Scan for the cell matching the given text and deliver its (x, y) coordinate at center. 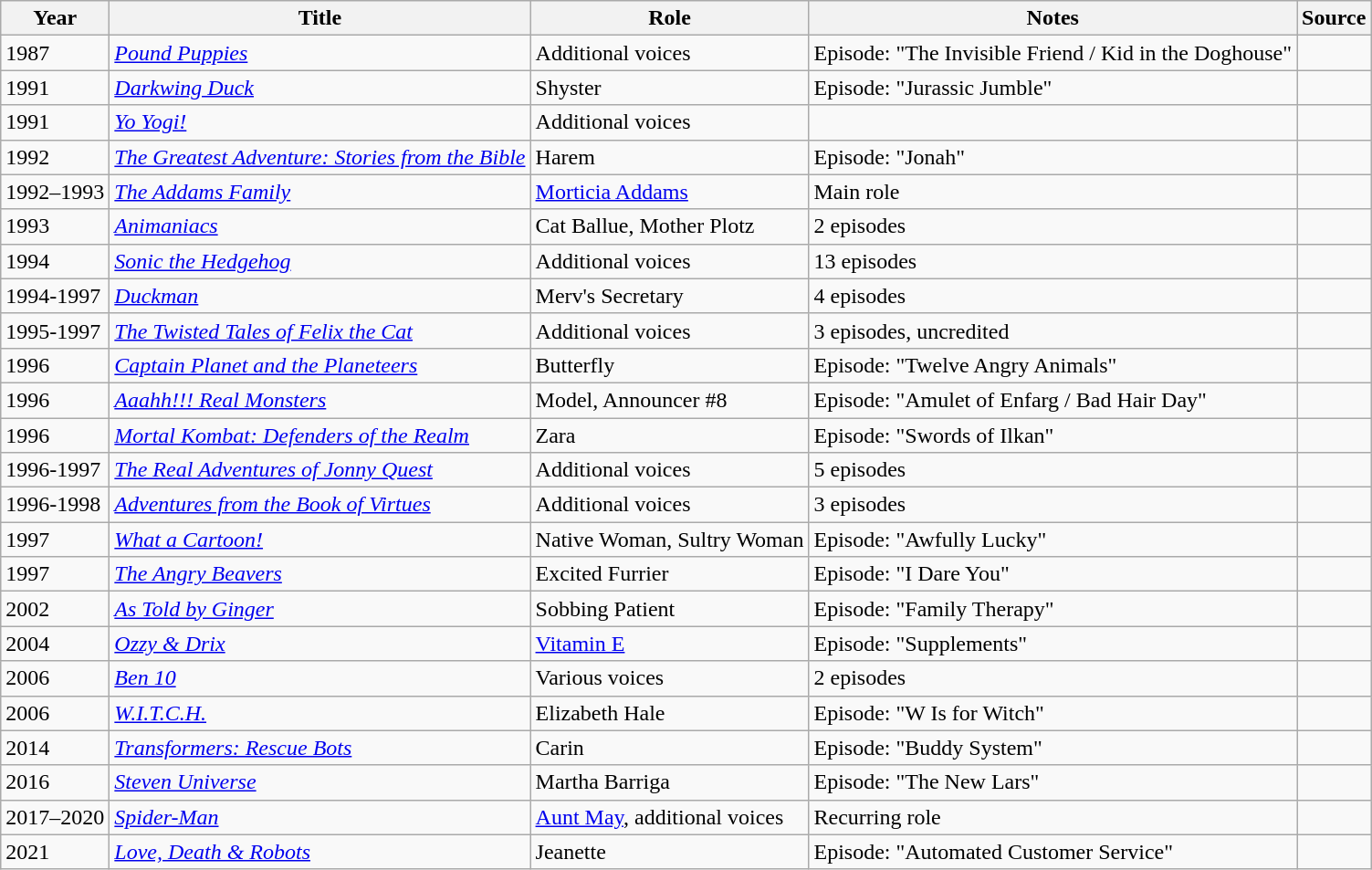
Episode: "Jonah" (1053, 157)
W.I.T.C.H. (319, 713)
Episode: "Awfully Lucky" (1053, 540)
Spider-Man (319, 817)
Ben 10 (319, 678)
Cat Ballue, Mother Plotz (670, 226)
Shyster (670, 88)
Excited Furrier (670, 574)
Episode: "Automated Customer Service" (1053, 852)
Main role (1053, 192)
Episode: "Family Therapy" (1053, 609)
Yo Yogi! (319, 122)
Title (319, 18)
Recurring role (1053, 817)
4 episodes (1053, 296)
The Addams Family (319, 192)
Episode: "W Is for Witch" (1053, 713)
Source (1335, 18)
The Greatest Adventure: Stories from the Bible (319, 157)
Butterfly (670, 365)
The Twisted Tales of Felix the Cat (319, 330)
Carin (670, 748)
Aaahh!!! Real Monsters (319, 400)
Steven Universe (319, 782)
2016 (55, 782)
Episode: "Supplements" (1053, 644)
Role (670, 18)
Merv's Secretary (670, 296)
Sobbing Patient (670, 609)
Aunt May, additional voices (670, 817)
Pound Puppies (319, 53)
As Told by Ginger (319, 609)
1996-1998 (55, 505)
Zara (670, 435)
1995-1997 (55, 330)
Episode: "Amulet of Enfarg / Bad Hair Day" (1053, 400)
Various voices (670, 678)
2014 (55, 748)
Animaniacs (319, 226)
Transformers: Rescue Bots (319, 748)
The Angry Beavers (319, 574)
1992–1993 (55, 192)
5 episodes (1053, 470)
3 episodes, uncredited (1053, 330)
2002 (55, 609)
Year (55, 18)
Episode: "The New Lars" (1053, 782)
Episode: "Buddy System" (1053, 748)
2004 (55, 644)
Adventures from the Book of Virtues (319, 505)
Episode: "Twelve Angry Animals" (1053, 365)
The Real Adventures of Jonny Quest (319, 470)
1987 (55, 53)
Elizabeth Hale (670, 713)
1993 (55, 226)
Vitamin E (670, 644)
1994-1997 (55, 296)
2017–2020 (55, 817)
2021 (55, 852)
Captain Planet and the Planeteers (319, 365)
Episode: "Swords of Ilkan" (1053, 435)
Duckman (319, 296)
13 episodes (1053, 261)
1994 (55, 261)
Model, Announcer #8 (670, 400)
Martha Barriga (670, 782)
Mortal Kombat: Defenders of the Realm (319, 435)
Episode: "Jurassic Jumble" (1053, 88)
Ozzy & Drix (319, 644)
Native Woman, Sultry Woman (670, 540)
3 episodes (1053, 505)
1996-1997 (55, 470)
Love, Death & Robots (319, 852)
Episode: "I Dare You" (1053, 574)
Darkwing Duck (319, 88)
Episode: "The Invisible Friend / Kid in the Doghouse" (1053, 53)
Morticia Addams (670, 192)
Notes (1053, 18)
1992 (55, 157)
Sonic the Hedgehog (319, 261)
What a Cartoon! (319, 540)
Harem (670, 157)
Jeanette (670, 852)
